Determine the (X, Y) coordinate at the center of the cell enclosing the given text.  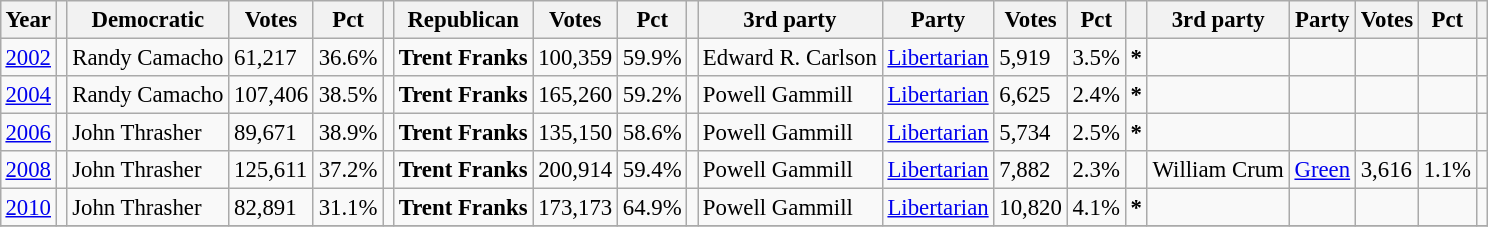
Edward R. Carlson (790, 57)
38.5% (348, 95)
61,217 (272, 57)
2004 (28, 95)
5,919 (1030, 57)
Democratic (148, 20)
10,820 (1030, 208)
31.1% (348, 208)
2002 (28, 57)
Green (1322, 170)
125,611 (272, 170)
38.9% (348, 133)
107,406 (272, 95)
7,882 (1030, 170)
2.5% (1096, 133)
4.1% (1096, 208)
59.9% (652, 57)
Year (28, 20)
5,734 (1030, 133)
58.6% (652, 133)
2.3% (1096, 170)
2010 (28, 208)
165,260 (576, 95)
82,891 (272, 208)
64.9% (652, 208)
59.4% (652, 170)
173,173 (576, 208)
6,625 (1030, 95)
135,150 (576, 133)
2006 (28, 133)
100,359 (576, 57)
3.5% (1096, 57)
2008 (28, 170)
2.4% (1096, 95)
3,616 (1386, 170)
Republican (463, 20)
37.2% (348, 170)
1.1% (1447, 170)
89,671 (272, 133)
59.2% (652, 95)
William Crum (1218, 170)
36.6% (348, 57)
200,914 (576, 170)
